Extract the (X, Y) coordinate from the center of the cell holding the provided text.  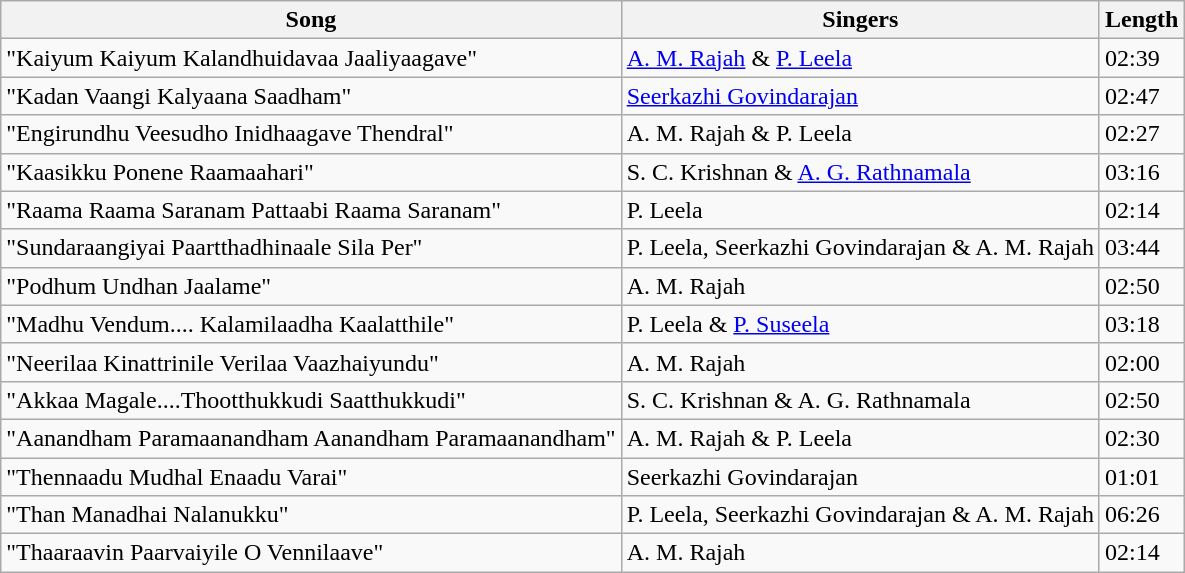
P. Leela (860, 210)
02:00 (1141, 362)
"Neerilaa Kinattrinile Verilaa Vaazhaiyundu" (311, 362)
"Aanandham Paramaanandham Aanandham Paramaanandham" (311, 438)
06:26 (1141, 515)
P. Leela & P. Suseela (860, 324)
"Akkaa Magale....Thootthukkudi Saatthukkudi" (311, 400)
"Thennaadu Mudhal Enaadu Varai" (311, 477)
"Madhu Vendum.... Kalamilaadha Kaalatthile" (311, 324)
"Kaasikku Ponene Raamaahari" (311, 172)
03:16 (1141, 172)
"Engirundhu Veesudho Inidhaagave Thendral" (311, 134)
03:44 (1141, 248)
"Podhum Undhan Jaalame" (311, 286)
01:01 (1141, 477)
"Kaiyum Kaiyum Kalandhuidavaa Jaaliyaagave" (311, 58)
02:47 (1141, 96)
Length (1141, 20)
Song (311, 20)
"Raama Raama Saranam Pattaabi Raama Saranam" (311, 210)
02:30 (1141, 438)
02:27 (1141, 134)
"Than Manadhai Nalanukku" (311, 515)
"Thaaraavin Paarvaiyile O Vennilaave" (311, 553)
"Sundaraangiyai Paartthadhinaale Sila Per" (311, 248)
02:39 (1141, 58)
Singers (860, 20)
"Kadan Vaangi Kalyaana Saadham" (311, 96)
03:18 (1141, 324)
